Provide the (x, y) coordinate of the cell's center where the given text is located.  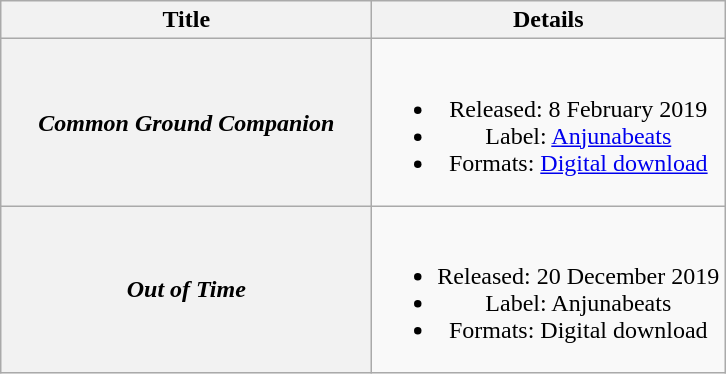
Title (186, 20)
Common Ground Companion (186, 122)
Details (548, 20)
Released: 8 February 2019Label: AnjunabeatsFormats: Digital download (548, 122)
Released: 20 December 2019Label: AnjunabeatsFormats: Digital download (548, 290)
Out of Time (186, 290)
